Find where the given text appears and provide that cell's center as [X, Y] coordinate. 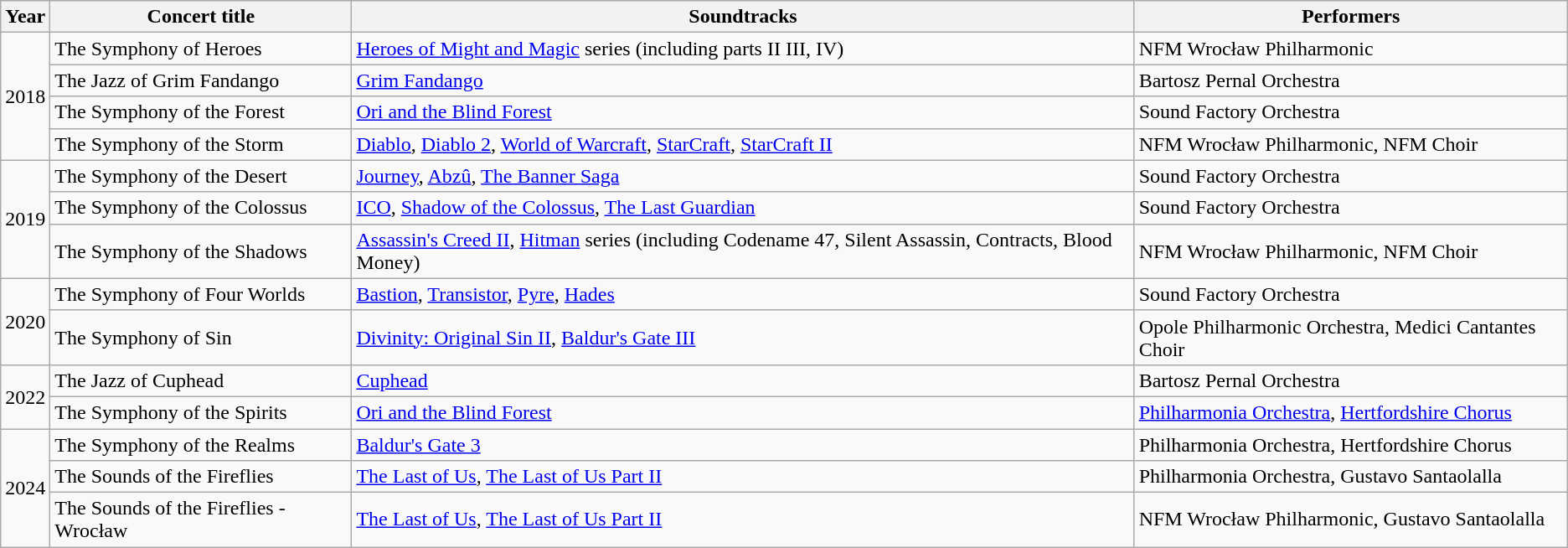
Concert title [201, 17]
Soundtracks [743, 17]
Performers [1350, 17]
The Symphony of the Spirits [201, 412]
The Symphony of the Forest [201, 112]
Bastion, Transistor, Pyre, Hades [743, 294]
Year [25, 17]
Heroes of Might and Magic series (including parts II III, IV) [743, 49]
The Symphony of Four Worlds [201, 294]
ICO, Shadow of the Colossus, The Last Guardian [743, 208]
2019 [25, 220]
Journey, Abzû, The Banner Saga [743, 176]
Opole Philharmonic Orchestra, Medici Cantantes Choir [1350, 337]
The Symphony of the Realms [201, 445]
The Jazz of Cuphead [201, 380]
Grim Fandango [743, 80]
Philharmonia Orchestra, Gustavo Santaolalla [1350, 477]
The Symphony of Sin [201, 337]
2024 [25, 488]
The Symphony of the Colossus [201, 208]
The Sounds of the Fireflies - Wrocław [201, 520]
The Symphony of the Shadows [201, 251]
The Symphony of Heroes [201, 49]
2020 [25, 322]
Divinity: Original Sin II, Baldur's Gate III [743, 337]
2018 [25, 96]
The Sounds of the Fireflies [201, 477]
Assassin's Creed II, Hitman series (including Codename 47, Silent Assassin, Contracts, Blood Money) [743, 251]
NFM Wrocław Philharmonic [1350, 49]
The Jazz of Grim Fandango [201, 80]
NFM Wrocław Philharmonic, Gustavo Santaolalla [1350, 520]
2022 [25, 396]
Cuphead [743, 380]
Diablo, Diablo 2, World of Warcraft, StarCraft, StarCraft II [743, 144]
Baldur's Gate 3 [743, 445]
The Symphony of the Storm [201, 144]
The Symphony of the Desert [201, 176]
